Capture the cell that displays the provided text and extract its [X, Y] central coordinate. 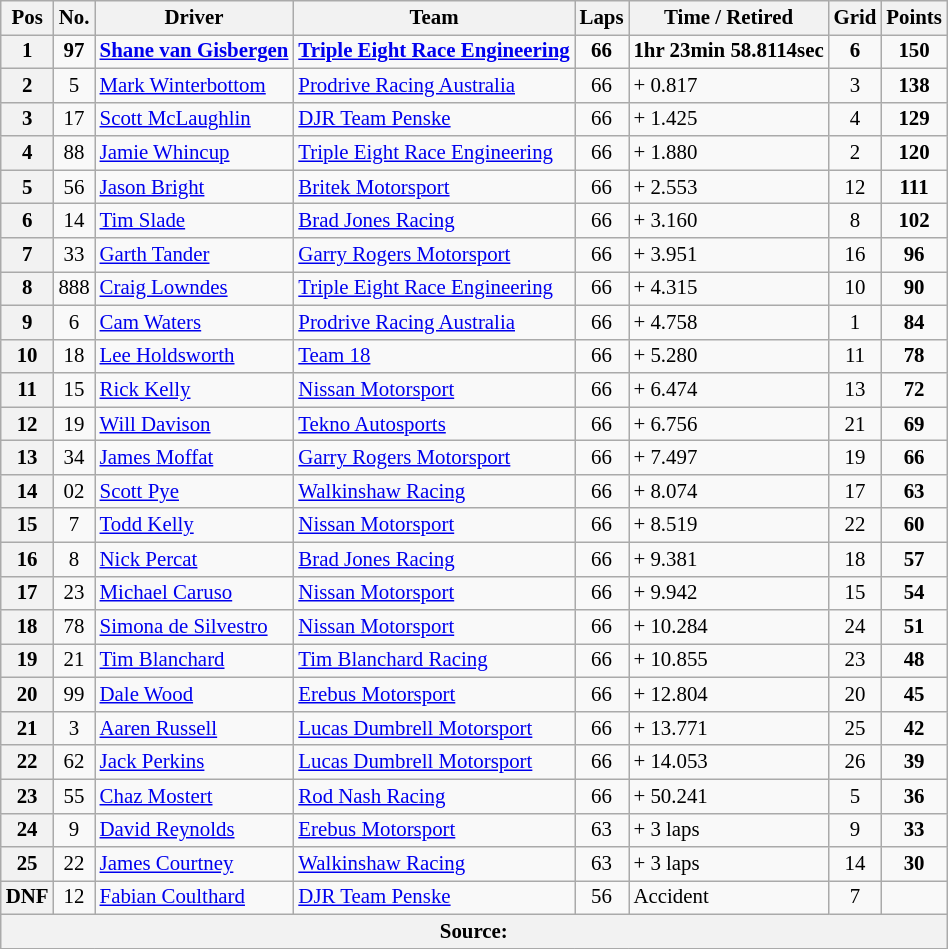
30 [914, 864]
Rick Kelly [194, 390]
Todd Kelly [194, 525]
+ 10.284 [728, 627]
Lee Holdsworth [194, 356]
Will Davison [194, 424]
Driver [194, 18]
Tekno Autosports [434, 424]
+ 9.381 [728, 559]
Jamie Whincup [194, 153]
Rod Nash Racing [434, 796]
138 [914, 85]
+ 6.474 [728, 390]
Shane van Gisbergen [194, 51]
Cam Waters [194, 322]
54 [914, 593]
Team 18 [434, 356]
+ 50.241 [728, 796]
+ 12.804 [728, 695]
97 [74, 51]
Aaren Russell [194, 728]
02 [74, 491]
Laps [602, 18]
Pos [28, 18]
+ 14.053 [728, 762]
42 [914, 728]
Tim Blanchard Racing [434, 661]
34 [74, 458]
+ 1.425 [728, 119]
129 [914, 119]
+ 3.951 [728, 255]
888 [74, 288]
+ 2.553 [728, 187]
57 [914, 559]
+ 8.519 [728, 525]
Time / Retired [728, 18]
Scott McLaughlin [194, 119]
+ 1.880 [728, 153]
Nick Percat [194, 559]
+ 0.817 [728, 85]
26 [856, 762]
+ 8.074 [728, 491]
Points [914, 18]
102 [914, 221]
Grid [856, 18]
David Reynolds [194, 830]
Fabian Coulthard [194, 898]
+ 4.315 [728, 288]
72 [914, 390]
+ 4.758 [728, 322]
Team [434, 18]
60 [914, 525]
Scott Pye [194, 491]
No. [74, 18]
90 [914, 288]
Mark Winterbottom [194, 85]
120 [914, 153]
James Courtney [194, 864]
45 [914, 695]
+ 6.756 [728, 424]
1hr 23min 58.8114sec [728, 51]
150 [914, 51]
99 [74, 695]
Tim Slade [194, 221]
+ 7.497 [728, 458]
69 [914, 424]
111 [914, 187]
Chaz Mostert [194, 796]
96 [914, 255]
James Moffat [194, 458]
Accident [728, 898]
84 [914, 322]
48 [914, 661]
Dale Wood [194, 695]
+ 13.771 [728, 728]
Tim Blanchard [194, 661]
Jason Bright [194, 187]
Michael Caruso [194, 593]
51 [914, 627]
DNF [28, 898]
Craig Lowndes [194, 288]
+ 5.280 [728, 356]
Source: [474, 931]
Britek Motorsport [434, 187]
62 [74, 762]
Jack Perkins [194, 762]
55 [74, 796]
39 [914, 762]
+ 10.855 [728, 661]
Simona de Silvestro [194, 627]
+ 9.942 [728, 593]
88 [74, 153]
+ 3.160 [728, 221]
36 [914, 796]
Garth Tander [194, 255]
